Pinpoint the cell where the given text exists, returning its [x, y] midpoint coordinate. 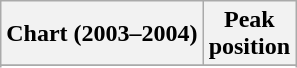
Peakposition [249, 34]
Chart (2003–2004) [102, 34]
